Provide the [x, y] coordinate of the cell's center where the given text is located.  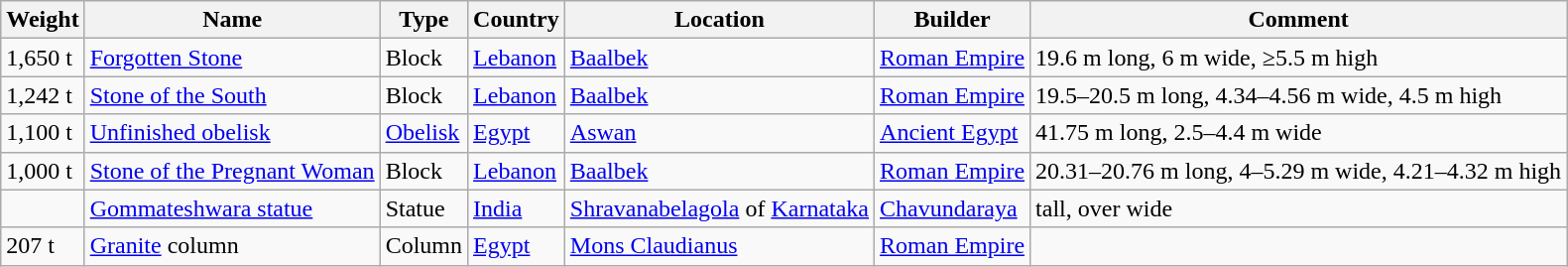
Stone of the Pregnant Woman [232, 171]
Unfinished obelisk [232, 133]
Shravanabelagola of Karnataka [719, 208]
1,650 t [43, 58]
Mons Claudianus [719, 246]
tall, over wide [1299, 208]
19.6 m long, 6 m wide, ≥5.5 m high [1299, 58]
207 t [43, 246]
Location [719, 20]
Chavundaraya [952, 208]
41.75 m long, 2.5–4.4 m wide [1299, 133]
20.31–20.76 m long, 4–5.29 m wide, 4.21–4.32 m high [1299, 171]
Granite column [232, 246]
Type [423, 20]
Name [232, 20]
Forgotten Stone [232, 58]
Obelisk [423, 133]
Statue [423, 208]
Weight [43, 20]
1,242 t [43, 95]
Stone of the South [232, 95]
Ancient Egypt [952, 133]
Aswan [719, 133]
1,000 t [43, 171]
Column [423, 246]
Country [517, 20]
Gommateshwara statue [232, 208]
Comment [1299, 20]
19.5–20.5 m long, 4.34–4.56 m wide, 4.5 m high [1299, 95]
1,100 t [43, 133]
India [517, 208]
Builder [952, 20]
